From the cell containing the given text, extract its center point as [x, y] coordinate. 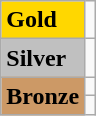
Silver [43, 58]
Bronze [43, 96]
Gold [43, 20]
